Capture the cell that displays the provided text and extract its (X, Y) central coordinate. 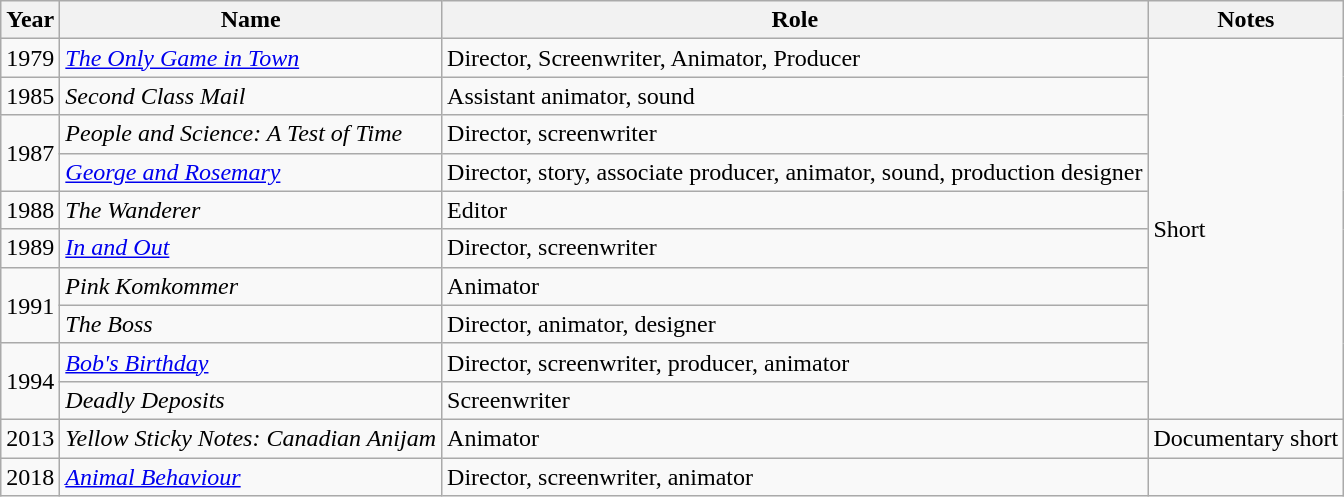
Yellow Sticky Notes: Canadian Anijam (251, 438)
Name (251, 20)
1979 (30, 58)
Short (1246, 230)
Director, Screenwriter, Animator, Producer (795, 58)
Notes (1246, 20)
2013 (30, 438)
Assistant animator, sound (795, 96)
The Wanderer (251, 210)
The Boss (251, 324)
Second Class Mail (251, 96)
Role (795, 20)
Year (30, 20)
1985 (30, 96)
In and Out (251, 248)
1991 (30, 305)
Editor (795, 210)
People and Science: A Test of Time (251, 134)
Documentary short (1246, 438)
The Only Game in Town (251, 58)
Deadly Deposits (251, 400)
1989 (30, 248)
1987 (30, 153)
Director, animator, designer (795, 324)
Pink Komkommer (251, 286)
Screenwriter (795, 400)
1988 (30, 210)
Animal Behaviour (251, 477)
George and Rosemary (251, 172)
1994 (30, 381)
Director, screenwriter, producer, animator (795, 362)
Bob's Birthday (251, 362)
Director, story, associate producer, animator, sound, production designer (795, 172)
Director, screenwriter, animator (795, 477)
2018 (30, 477)
